From the cell containing the given text, extract its center point as (x, y) coordinate. 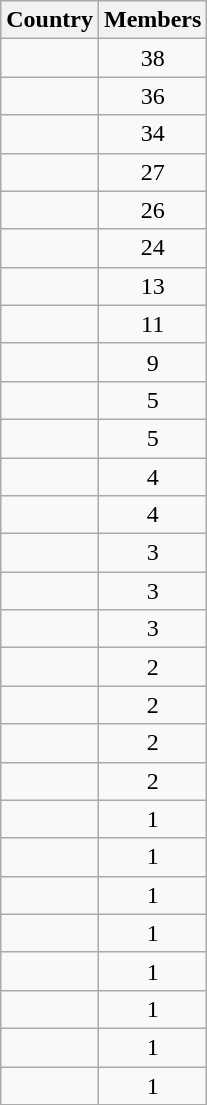
24 (152, 248)
Members (152, 20)
13 (152, 286)
11 (152, 324)
9 (152, 362)
Country (50, 20)
26 (152, 210)
38 (152, 58)
36 (152, 96)
34 (152, 134)
27 (152, 172)
